Identify which cell holds the provided text, then report its (x, y) central coordinate. 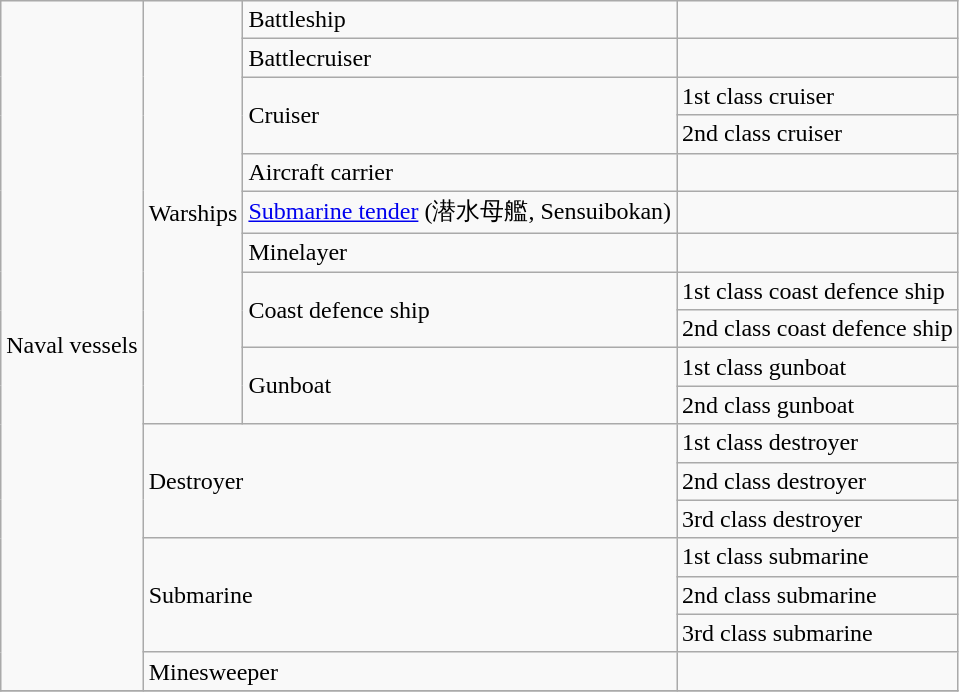
1st class coast defence ship (818, 291)
2nd class coast defence ship (818, 329)
1st class destroyer (818, 443)
2nd class destroyer (818, 481)
3rd class submarine (818, 633)
Submarine tender (潜水母艦, Sensuibokan) (460, 212)
Aircraft carrier (460, 172)
3rd class destroyer (818, 519)
Cruiser (460, 115)
Battleship (460, 20)
Minesweeper (410, 671)
Gunboat (460, 386)
Coast defence ship (460, 310)
2nd class cruiser (818, 134)
1st class cruiser (818, 96)
2nd class gunboat (818, 405)
2nd class submarine (818, 595)
Minelayer (460, 253)
1st class submarine (818, 557)
1st class gunboat (818, 367)
Warships (193, 212)
Destroyer (410, 481)
Battlecruiser (460, 58)
Submarine (410, 595)
Naval vessels (72, 346)
